From the cell containing the given text, extract its center point as (x, y) coordinate. 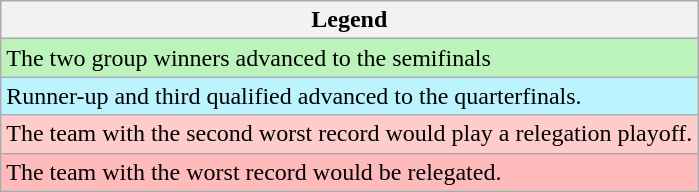
The team with the second worst record would play a relegation playoff. (350, 134)
Runner-up and third qualified advanced to the quarterfinals. (350, 96)
Legend (350, 20)
The team with the worst record would be relegated. (350, 172)
The two group winners advanced to the semifinals (350, 58)
